Pinpoint the cell where the given text exists, returning its [X, Y] midpoint coordinate. 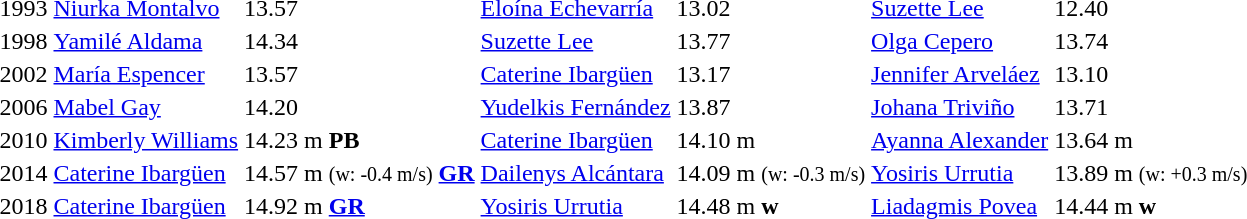
Dailenys Alcántara [576, 173]
Olga Cepero [960, 41]
Yudelkis Fernández [576, 107]
Yosiris Urrutia [960, 173]
Kimberly Williams [146, 140]
14.09 m (w: -0.3 m/s) [771, 173]
14.20 [360, 107]
María Espencer [146, 74]
Suzette Lee [576, 41]
14.34 [360, 41]
Yamilé Aldama [146, 41]
13.57 [360, 74]
Mabel Gay [146, 107]
14.23 m PB [360, 140]
14.10 m [771, 140]
13.77 [771, 41]
14.57 m (w: -0.4 m/s) GR [360, 173]
13.87 [771, 107]
Johana Triviño [960, 107]
Jennifer Arveláez [960, 74]
Ayanna Alexander [960, 140]
13.17 [771, 74]
